Search for the cell housing the specified text and yield its [x, y] center coordinate. 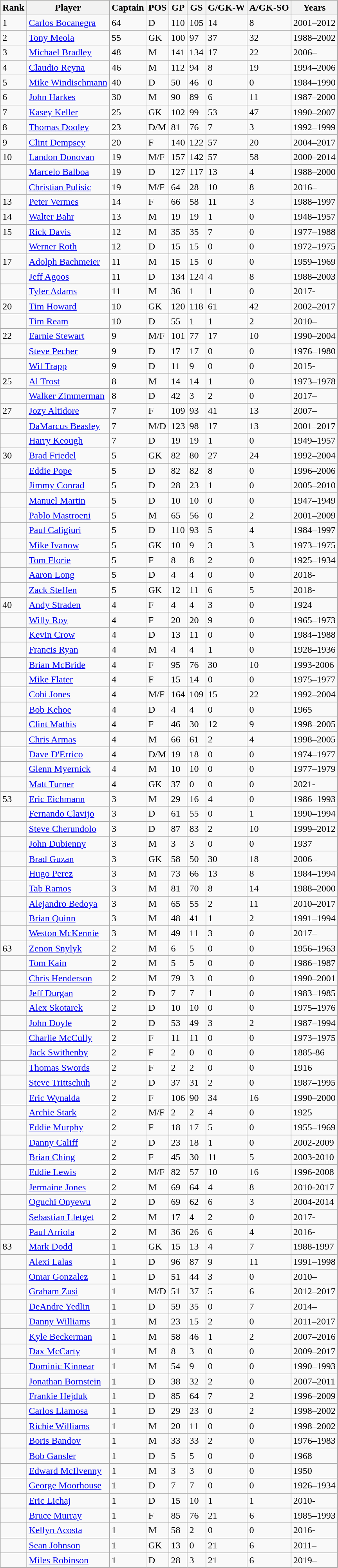
1988–2002 [314, 38]
2004-2014 [314, 1202]
Tom Florie [68, 560]
1983–1985 [314, 993]
2004–2017 [314, 142]
1996–2006 [314, 471]
Wil Trapp [68, 366]
John Doyle [68, 1023]
99 [197, 112]
1996-2008 [314, 1172]
1937 [314, 844]
Clint Mathis [68, 724]
1925–1934 [314, 560]
2007– [314, 411]
1990–2004 [314, 336]
31 [197, 1082]
79 [178, 978]
Rick Davis [68, 232]
Thomas Dooley [68, 127]
1974–1977 [314, 754]
1994–2006 [314, 67]
Jack Swithenby [68, 1053]
Tyler Adams [68, 291]
Sebastian Lletget [68, 1217]
Hugo Perez [68, 873]
2010-2017 [314, 1187]
2001–2012 [314, 23]
Michael Bradley [68, 53]
73 [178, 873]
24 [269, 456]
96 [178, 1262]
2003-2010 [314, 1157]
2016– [314, 187]
105 [197, 23]
1991–1998 [314, 1262]
Tom Kain [68, 963]
1990–2001 [314, 978]
Chris Henderson [68, 978]
1955–1969 [314, 1127]
164 [178, 695]
Christian Pulisic [68, 187]
2007–2011 [314, 1381]
Cobi Jones [68, 695]
1988–2003 [314, 276]
Marcelo Balboa [68, 172]
95 [178, 665]
Thomas Swords [68, 1068]
2014– [314, 1306]
142 [197, 157]
Willy Roy [68, 620]
Jimmy Conrad [68, 486]
Bruce Murray [68, 1515]
117 [197, 172]
1947–1949 [314, 500]
1987–1994 [314, 1023]
Dave D'Errico [68, 754]
2010- [314, 1501]
Walker Zimmerman [68, 396]
1986–1987 [314, 963]
1885-86 [314, 1053]
127 [178, 172]
POS [157, 8]
34 [226, 1097]
Mike Windischmann [68, 82]
1916 [314, 1068]
Eric Wynalda [68, 1097]
1999–2012 [314, 829]
1993-2006 [314, 665]
Jermaine Jones [68, 1187]
DaMarcus Beasley [68, 426]
44 [197, 1277]
Bob Gansler [68, 1456]
2012–2017 [314, 1292]
Steve Pecher [68, 351]
2011– [314, 1545]
1988-1997 [314, 1247]
2000–2014 [314, 157]
70 [197, 888]
1977–1988 [314, 232]
Carlos Bocanegra [68, 23]
Dominic Kinnear [68, 1366]
1973–1978 [314, 381]
Graham Zusi [68, 1292]
Steve Cherundolo [68, 829]
G/GK-W [226, 8]
Carlos Llamosa [68, 1411]
Jonathan Bornstein [68, 1381]
1990–1994 [314, 814]
38 [178, 1381]
1984–1988 [314, 635]
Jeff Agoos [68, 276]
Rank [13, 8]
Mark Dodd [68, 1247]
141 [178, 53]
1996–2009 [314, 1396]
1975–1977 [314, 680]
Jozy Altidore [68, 411]
2019– [314, 1560]
Brian Quinn [68, 919]
102 [178, 112]
98 [197, 426]
Zenon Snylyk [68, 948]
1925 [314, 1112]
1984–1994 [314, 873]
Weston McKennie [68, 933]
Clint Dempsey [68, 142]
Paul Caligiuri [68, 530]
Brad Guzan [68, 859]
Charlie McCully [68, 1038]
Harry Keough [68, 441]
Archie Stark [68, 1112]
1949–1957 [314, 441]
120 [178, 306]
1965–1973 [314, 620]
Werner Roth [68, 247]
1985–1993 [314, 1515]
62 [197, 1202]
1976–1980 [314, 351]
Al Trost [68, 381]
Alex Skotarek [68, 1008]
Mike Ivanow [68, 545]
2010–2017 [314, 903]
2007–2016 [314, 1336]
Omar Gonzalez [68, 1277]
GS [197, 8]
56 [197, 515]
Eddie Murphy [68, 1127]
Frankie Hejduk [68, 1396]
Paul Arriola [68, 1232]
Brian Ching [68, 1157]
124 [197, 276]
Steve Trittschuh [68, 1082]
Kasey Keller [68, 112]
Landon Donovan [68, 157]
Walter Bahr [68, 217]
1956–1963 [314, 948]
Years [314, 8]
1990–2000 [314, 1097]
157 [178, 157]
54 [178, 1366]
47 [269, 112]
2011–2017 [314, 1321]
2009–2017 [314, 1351]
2015- [314, 366]
2005–2010 [314, 486]
Oguchi Onyewu [68, 1202]
2021- [314, 784]
Kyle Beckerman [68, 1336]
1968 [314, 1456]
Sean Johnson [68, 1545]
Kevin Crow [68, 635]
101 [178, 336]
John Harkes [68, 97]
Matt Turner [68, 784]
Danny Williams [68, 1321]
2001–2017 [314, 426]
Pablo Mastroeni [68, 515]
1992–1999 [314, 127]
2002-2009 [314, 1142]
118 [197, 306]
59 [178, 1306]
Claudio Reyna [68, 67]
Mike Flater [68, 680]
1975–1976 [314, 1008]
Fernando Clavijo [68, 814]
100 [178, 38]
112 [178, 67]
1959–1969 [314, 262]
Glenn Myernick [68, 769]
Richie Williams [68, 1426]
1926–1934 [314, 1486]
122 [197, 142]
Zack Steffen [68, 590]
106 [178, 1097]
Player [68, 8]
1928–1936 [314, 649]
80 [197, 456]
Aaron Long [68, 575]
94 [197, 67]
140 [178, 142]
Manuel Martin [68, 500]
1988–1997 [314, 202]
97 [197, 38]
Brian McBride [68, 665]
26 [197, 1232]
Kellyn Acosta [68, 1530]
Tim Howard [68, 306]
1976–1983 [314, 1441]
1990–2007 [314, 112]
Bob Kehoe [68, 709]
1987–2000 [314, 97]
2001–2009 [314, 515]
1990–1993 [314, 1366]
Captain [128, 8]
1986–1993 [314, 799]
Andy Straden [68, 605]
Jeff Durgan [68, 993]
2002–2017 [314, 306]
John Dubienny [68, 844]
1984–1990 [314, 82]
Adolph Bachmeier [68, 262]
Earnie Stewart [68, 336]
Francis Ryan [68, 649]
1948–1957 [314, 217]
63 [13, 948]
Eric Eichmann [68, 799]
Chris Armas [68, 739]
Alejandro Bedoya [68, 903]
1984–1997 [314, 530]
Tab Ramos [68, 888]
1965 [314, 709]
1924 [314, 605]
Alexi Lalas [68, 1262]
1987–1995 [314, 1082]
1972–1975 [314, 247]
Eddie Lewis [68, 1172]
89 [197, 97]
Dax McCarty [68, 1351]
Miles Robinson [68, 1560]
Brad Friedel [68, 456]
Tim Ream [68, 321]
1991–1994 [314, 919]
77 [197, 336]
DeAndre Yedlin [68, 1306]
Edward McIlvenny [68, 1471]
Eric Lichaj [68, 1501]
1950 [314, 1471]
Boris Bandov [68, 1441]
1977–1979 [314, 769]
Eddie Pope [68, 471]
Tony Meola [68, 38]
A/GK-SO [269, 8]
Peter Vermes [68, 202]
45 [178, 1157]
123 [178, 426]
Danny Califf [68, 1142]
George Moorhouse [68, 1486]
GP [178, 8]
